Pinpoint the cell where the given text exists, returning its (X, Y) midpoint coordinate. 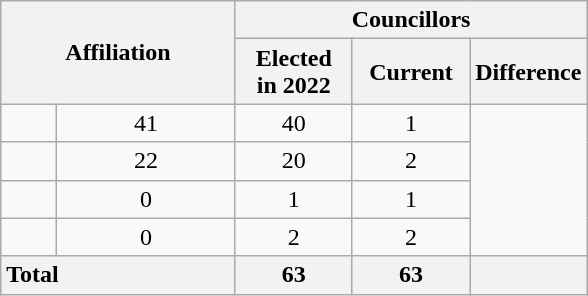
22 (146, 161)
Councillors (411, 20)
Differ­ence (528, 72)
20 (294, 161)
Total (118, 275)
Elected in 2022 (294, 72)
Affiliation (118, 52)
40 (294, 123)
Current (410, 72)
41 (146, 123)
